Provide the [x, y] coordinate of the cell's center where the given text is located.  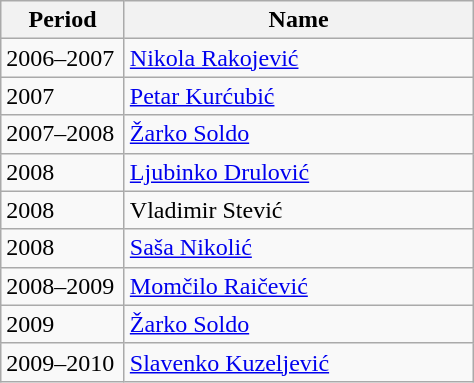
Vladimir Stević [298, 210]
Slavenko Kuzeljević [298, 362]
2007–2008 [63, 134]
Momčilo Raičević [298, 286]
2009 [63, 324]
Nikola Rakojević [298, 58]
Period [63, 20]
Saša Nikolić [298, 248]
2006–2007 [63, 58]
2008–2009 [63, 286]
2009–2010 [63, 362]
Petar Kurćubić [298, 96]
Name [298, 20]
Ljubinko Drulović [298, 172]
2007 [63, 96]
